Pinpoint the cell where the given text exists, returning its (X, Y) midpoint coordinate. 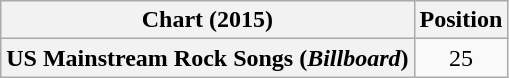
Chart (2015) (208, 20)
Position (461, 20)
25 (461, 58)
US Mainstream Rock Songs (Billboard) (208, 58)
